Determine the [x, y] coordinate at the center of the cell enclosing the given text.  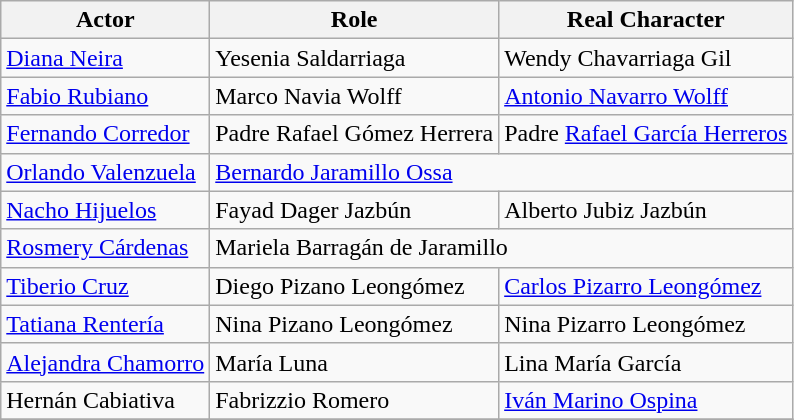
Actor [106, 20]
Nina Pizano Leongómez [354, 324]
Real Character [646, 20]
Alejandra Chamorro [106, 362]
Antonio Navarro Wolff [646, 96]
Bernardo Jaramillo Ossa [502, 172]
Hernán Cabiativa [106, 400]
María Luna [354, 362]
Carlos Pizarro Leongómez [646, 286]
Nacho Hijuelos [106, 210]
Orlando Valenzuela [106, 172]
Yesenia Saldarriaga [354, 58]
Padre Rafael García Herreros [646, 134]
Iván Marino Ospina [646, 400]
Tatiana Rentería [106, 324]
Role [354, 20]
Fabrizzio Romero [354, 400]
Mariela Barragán de Jaramillo [502, 248]
Tiberio Cruz [106, 286]
Marco Navia Wolff [354, 96]
Alberto Jubiz Jazbún [646, 210]
Nina Pizarro Leongómez [646, 324]
Rosmery Cárdenas [106, 248]
Diana Neira [106, 58]
Lina María García [646, 362]
Fayad Dager Jazbún [354, 210]
Diego Pizano Leongómez [354, 286]
Fabio Rubiano [106, 96]
Wendy Chavarriaga Gil [646, 58]
Fernando Corredor [106, 134]
Padre Rafael Gómez Herrera [354, 134]
